Find where the given text appears and provide that cell's center as (X, Y) coordinate. 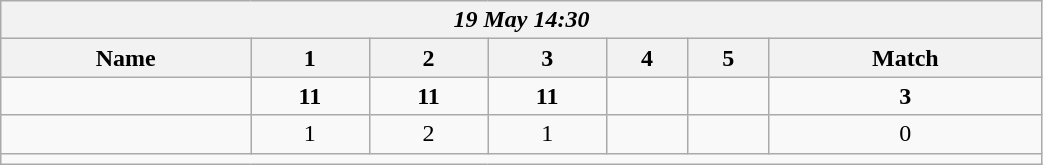
0 (906, 134)
Name (126, 58)
Match (906, 58)
5 (728, 58)
4 (648, 58)
19 May 14:30 (522, 20)
